Determine the (x, y) coordinate at the center of the cell enclosing the given text.  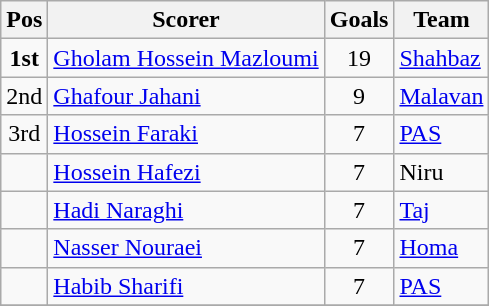
2nd (24, 96)
19 (359, 58)
9 (359, 96)
Shahbaz (442, 58)
Scorer (186, 20)
Goals (359, 20)
Habib Sharifi (186, 286)
Team (442, 20)
Pos (24, 20)
Malavan (442, 96)
Gholam Hossein Mazloumi (186, 58)
Hadi Naraghi (186, 210)
Taj (442, 210)
Nasser Nouraei (186, 248)
1st (24, 58)
Niru (442, 172)
Hossein Hafezi (186, 172)
3rd (24, 134)
Hossein Faraki (186, 134)
Homa (442, 248)
Ghafour Jahani (186, 96)
